Scan for the cell matching the given text and deliver its (X, Y) coordinate at center. 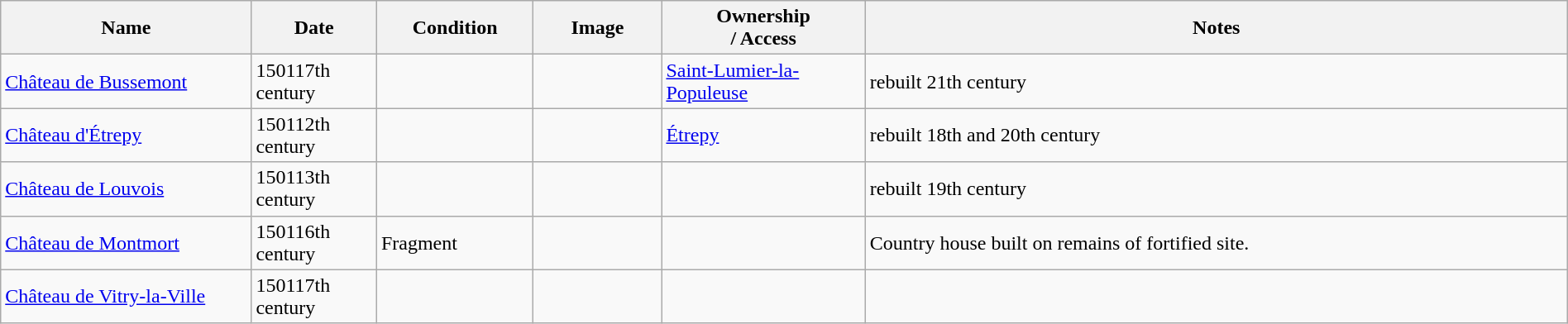
Condition (455, 28)
Name (126, 28)
Château de Vitry-la-Ville (126, 296)
150113th century (314, 188)
Château de Bussemont (126, 81)
Ownership/ Access (763, 28)
Château de Louvois (126, 188)
Fragment (455, 243)
150112th century (314, 136)
Country house built on remains of fortified site. (1216, 243)
Notes (1216, 28)
Étrepy (763, 136)
150116th century (314, 243)
Saint-Lumier-la-Populeuse (763, 81)
Château d'Étrepy (126, 136)
rebuilt 18th and 20th century (1216, 136)
Image (597, 28)
Château de Montmort (126, 243)
Date (314, 28)
rebuilt 19th century (1216, 188)
rebuilt 21th century (1216, 81)
